Return the (X, Y) coordinate for the center point of the cell that contains the specified text.  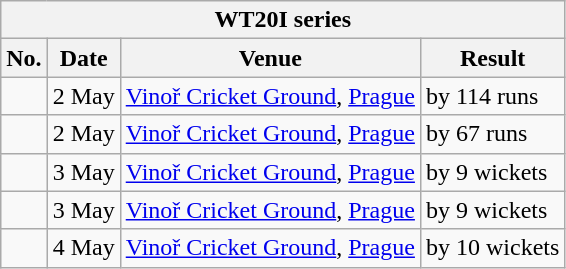
4 May (84, 248)
Date (84, 58)
No. (24, 58)
by 114 runs (492, 96)
by 10 wickets (492, 248)
by 67 runs (492, 134)
WT20I series (283, 20)
Result (492, 58)
Venue (270, 58)
